From the cell containing the given text, extract its center point as (x, y) coordinate. 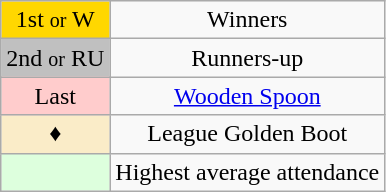
Runners-up (248, 58)
Winners (248, 20)
Highest average attendance (248, 172)
2nd or RU (56, 58)
Wooden Spoon (248, 96)
♦ (56, 134)
1st or W (56, 20)
Last (56, 96)
League Golden Boot (248, 134)
